For the text-containing cell, return its midpoint in (X, Y) coordinate format. 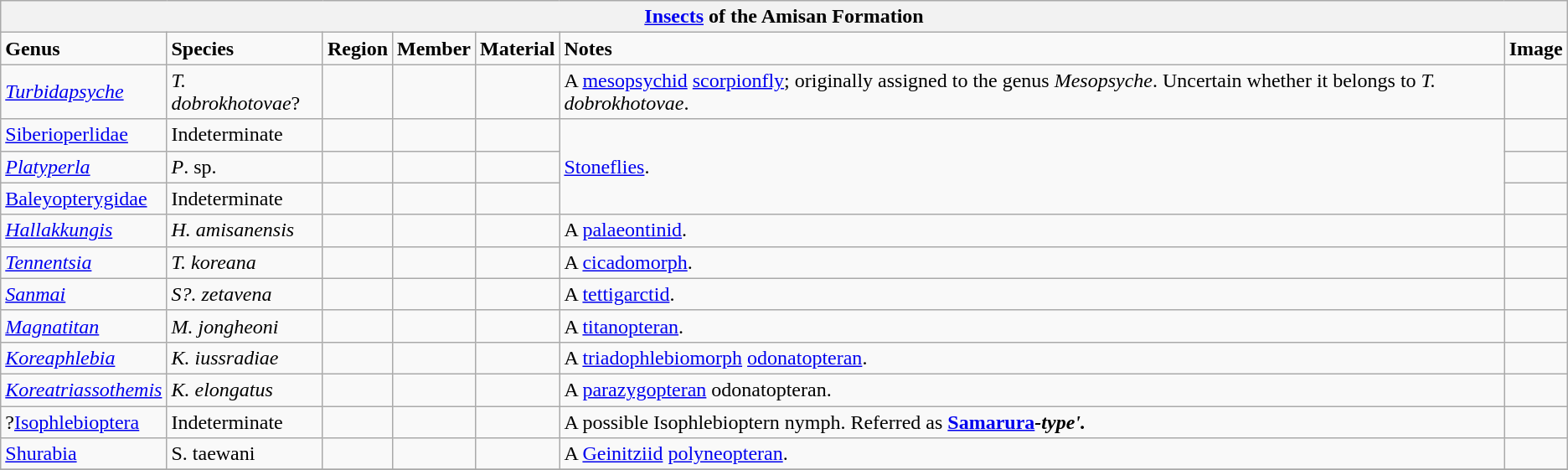
K. elongatus (245, 390)
Magnatitan (84, 326)
Notes (1032, 49)
?Isophlebioptera (84, 421)
Baleyopterygidae (84, 199)
Siberioperlidae (84, 135)
A Geinitziid polyneopteran. (1032, 454)
Sanmai (84, 294)
Insects of the Amisan Formation (784, 17)
Member (434, 49)
Turbidapsyche (84, 92)
S. taewani (245, 454)
Image (1536, 49)
Hallakkungis (84, 230)
Platyperla (84, 167)
Genus (84, 49)
Region (357, 49)
A possible Isophlebioptern nymph. Referred as Samarura-type'. (1032, 421)
Shurabia (84, 454)
Stoneflies. (1032, 167)
A mesopsychid scorpionfly; originally assigned to the genus Mesopsyche. Uncertain whether it belongs to T. dobrokhotovae. (1032, 92)
Material (518, 49)
M. jongheoni (245, 326)
T. koreana (245, 262)
A cicadomorph. (1032, 262)
A palaeontinid. (1032, 230)
T. dobrokhotovae? (245, 92)
A parazygopteran odonatopteran. (1032, 390)
H. amisanensis (245, 230)
K. iussradiae (245, 358)
A titanopteran. (1032, 326)
A triadophlebiomorph odonatopteran. (1032, 358)
A tettigarctid. (1032, 294)
S?. zetavena (245, 294)
Koreaphlebia (84, 358)
Species (245, 49)
Tennentsia (84, 262)
Koreatriassothemis (84, 390)
P. sp. (245, 167)
